Provide the [X, Y] coordinate of the cell's center where the given text is located.  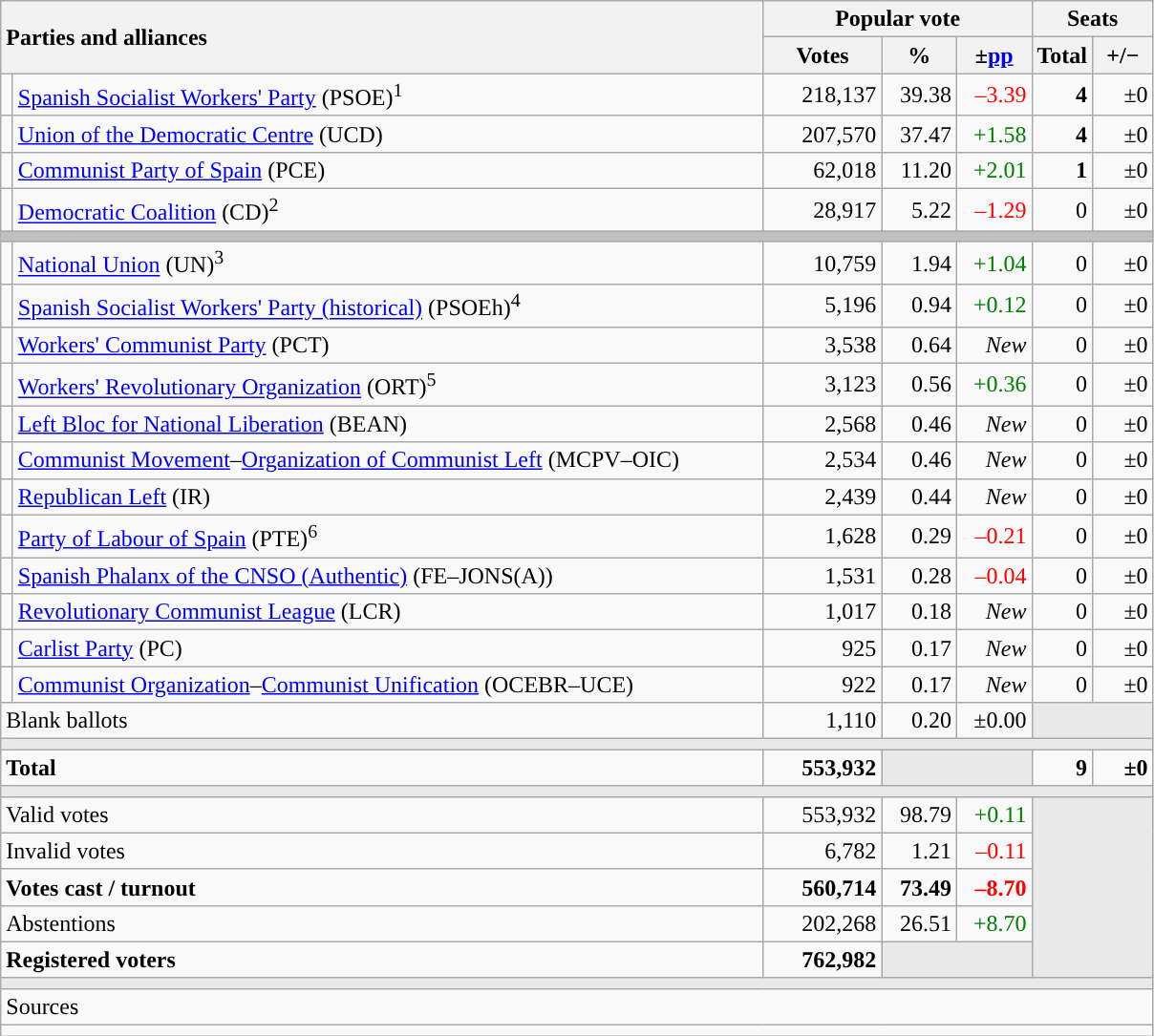
1,110 [823, 721]
Workers' Communist Party (PCT) [388, 345]
0.64 [919, 345]
2,439 [823, 497]
Left Bloc for National Liberation (BEAN) [388, 424]
37.47 [919, 134]
+1.04 [994, 264]
1,017 [823, 612]
5.22 [919, 210]
Parties and alliances [382, 37]
Communist Organization–Communist Unification (OCEBR–UCE) [388, 685]
National Union (UN)3 [388, 264]
218,137 [823, 95]
3,123 [823, 384]
Valid votes [382, 814]
11.20 [919, 170]
1.94 [919, 264]
Spanish Socialist Workers' Party (PSOE)1 [388, 95]
26.51 [919, 923]
0.18 [919, 612]
62,018 [823, 170]
Sources [577, 1007]
+1.58 [994, 134]
28,917 [823, 210]
5,196 [823, 306]
+0.11 [994, 814]
0.28 [919, 576]
Votes [823, 55]
73.49 [919, 887]
–0.21 [994, 537]
1,531 [823, 576]
Registered voters [382, 960]
2,534 [823, 460]
Revolutionary Communist League (LCR) [388, 612]
9 [1062, 768]
Workers' Revolutionary Organization (ORT)5 [388, 384]
Spanish Socialist Workers' Party (historical) (PSOEh)4 [388, 306]
Popular vote [898, 19]
+2.01 [994, 170]
1.21 [919, 851]
Party of Labour of Spain (PTE)6 [388, 537]
0.20 [919, 721]
2,568 [823, 424]
0.56 [919, 384]
Republican Left (IR) [388, 497]
+8.70 [994, 923]
–3.39 [994, 95]
Seats [1093, 19]
–0.11 [994, 851]
+/− [1123, 55]
% [919, 55]
6,782 [823, 851]
98.79 [919, 814]
Carlist Party (PC) [388, 648]
–0.04 [994, 576]
Communist Party of Spain (PCE) [388, 170]
Spanish Phalanx of the CNSO (Authentic) (FE–JONS(A)) [388, 576]
0.44 [919, 497]
0.29 [919, 537]
762,982 [823, 960]
1 [1062, 170]
39.38 [919, 95]
Abstentions [382, 923]
Communist Movement–Organization of Communist Left (MCPV–OIC) [388, 460]
±0.00 [994, 721]
207,570 [823, 134]
Union of the Democratic Centre (UCD) [388, 134]
560,714 [823, 887]
3,538 [823, 345]
Invalid votes [382, 851]
922 [823, 685]
202,268 [823, 923]
–1.29 [994, 210]
±pp [994, 55]
Democratic Coalition (CD)2 [388, 210]
Blank ballots [382, 721]
–8.70 [994, 887]
Votes cast / turnout [382, 887]
+0.12 [994, 306]
+0.36 [994, 384]
10,759 [823, 264]
925 [823, 648]
0.94 [919, 306]
1,628 [823, 537]
